Provide the [X, Y] coordinate of the cell's center where the given text is located.  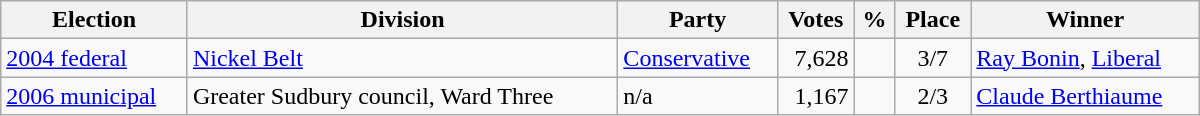
Conservative [698, 58]
n/a [698, 96]
Claude Berthiaume [1085, 96]
3/7 [933, 58]
Winner [1085, 20]
Party [698, 20]
2/3 [933, 96]
Place [933, 20]
2004 federal [94, 58]
Division [402, 20]
Votes [816, 20]
% [874, 20]
1,167 [816, 96]
2006 municipal [94, 96]
Greater Sudbury council, Ward Three [402, 96]
Ray Bonin, Liberal [1085, 58]
Nickel Belt [402, 58]
7,628 [816, 58]
Election [94, 20]
